Output the [X, Y] coordinate of the center of the cell containing the given text.  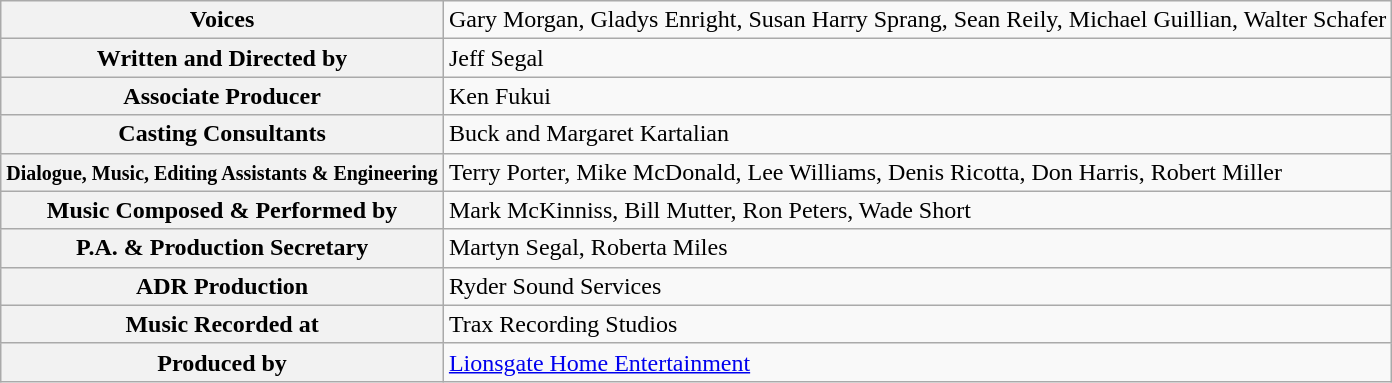
Gary Morgan, Gladys Enright, Susan Harry Sprang, Sean Reily, Michael Guillian, Walter Schafer [917, 20]
Martyn Segal, Roberta Miles [917, 248]
Ken Fukui [917, 96]
Music Recorded at [222, 324]
Lionsgate Home Entertainment [917, 362]
Music Composed & Performed by [222, 210]
Terry Porter, Mike McDonald, Lee Williams, Denis Ricotta, Don Harris, Robert Miller [917, 172]
Buck and Margaret Kartalian [917, 134]
Mark McKinniss, Bill Mutter, Ron Peters, Wade Short [917, 210]
Written and Directed by [222, 58]
Jeff Segal [917, 58]
Ryder Sound Services [917, 286]
ADR Production [222, 286]
Voices [222, 20]
Casting Consultants [222, 134]
Dialogue, Music, Editing Assistants & Engineering [222, 172]
Produced by [222, 362]
P.A. & Production Secretary [222, 248]
Trax Recording Studios [917, 324]
Associate Producer [222, 96]
